Detect which cell encompasses the target text, then output its [x, y] center coordinate. 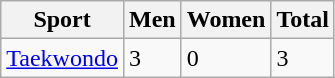
Sport [62, 20]
Men [152, 20]
Taekwondo [62, 58]
0 [226, 58]
Total [303, 20]
Women [226, 20]
